Pinpoint the cell where the given text exists, returning its (x, y) midpoint coordinate. 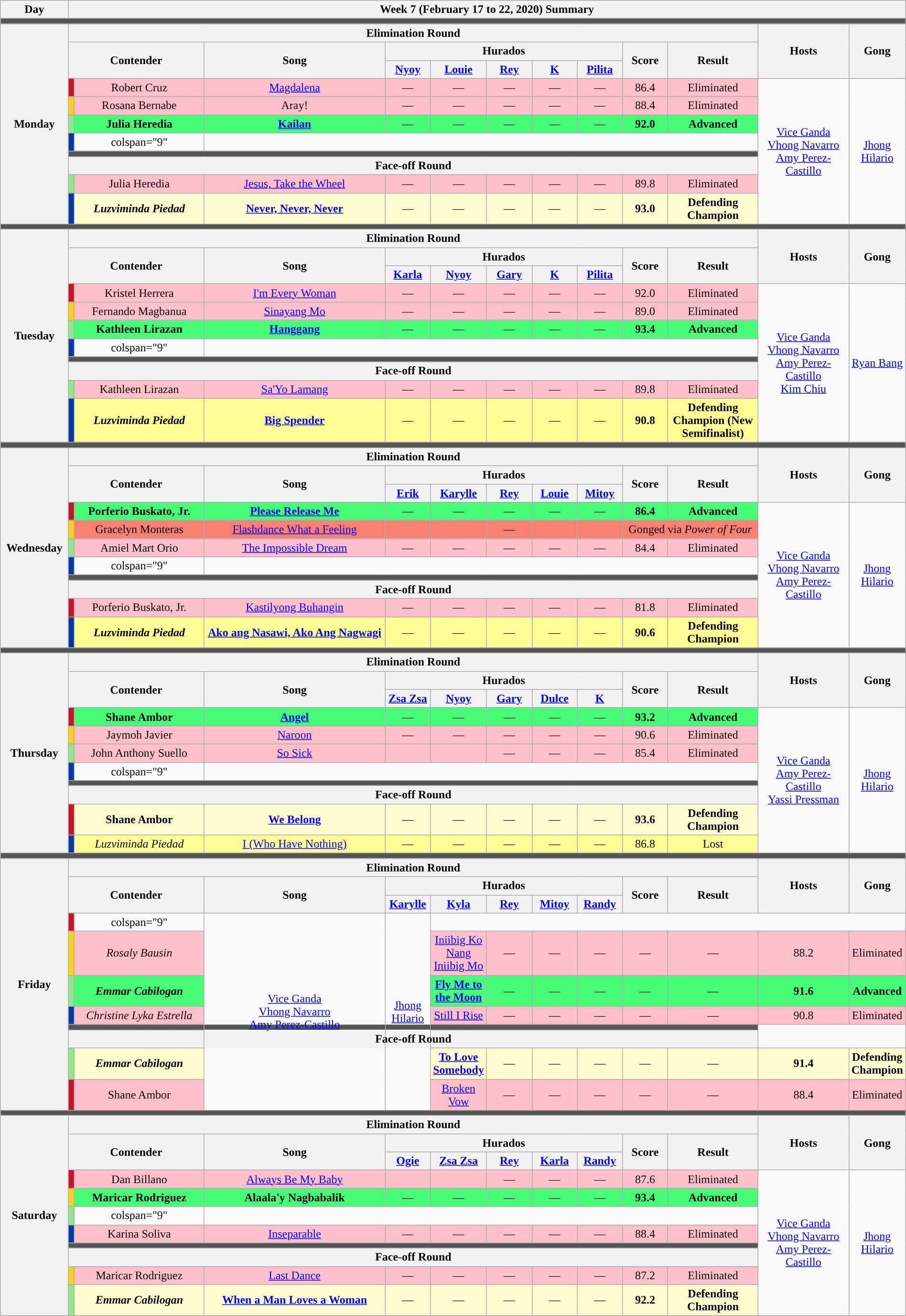
When a Man Loves a Woman (294, 1300)
Defending Champion (New Semifinalist) (713, 420)
Big Spender (294, 420)
85.4 (645, 753)
Monday (34, 124)
89.0 (645, 311)
Jaymoh Javier (140, 735)
92.2 (645, 1300)
I (Who Have Nothing) (294, 844)
Vice GandaAmy Perez-CastilloYassi Pressman (804, 780)
Rosana Bernabe (140, 106)
I'm Every Woman (294, 293)
The Impossible Dream (294, 548)
Robert Cruz (140, 87)
To Love Somebody (459, 1063)
Week 7 (February 17 to 22, 2020) Summary (487, 10)
Wednesday (34, 548)
Sinayang Mo (294, 311)
Naroon (294, 735)
Tuesday (34, 336)
Vice GandaVhong NavarroAmy Perez-CastilloKim Chiu (804, 363)
88.2 (804, 953)
93.0 (645, 208)
Last Dance (294, 1275)
Dulce (554, 698)
We Belong (294, 819)
Lost (713, 844)
Rosaly Bausin (140, 953)
Karina Soliva (140, 1234)
Always Be My Baby (294, 1179)
Kristel Herrera (140, 293)
Magdalena (294, 87)
Dan Billano (140, 1179)
Gracelyn Monteras (140, 530)
86.8 (645, 844)
Angel (294, 717)
Kailan (294, 124)
Amiel Mart Orio (140, 548)
91.4 (804, 1063)
Alaala'y Nagbabalik (294, 1197)
Friday (34, 985)
Day (34, 10)
87.6 (645, 1179)
Saturday (34, 1216)
93.6 (645, 819)
81.8 (645, 608)
Christine Lyka Estrella (140, 1015)
Jesus, Take the Wheel (294, 184)
Ogie (408, 1161)
87.2 (645, 1275)
91.6 (804, 990)
Gonged via Power of Four (690, 530)
93.2 (645, 717)
Please Release Me (294, 511)
Never, Never, Never (294, 208)
Still I Rise (459, 1015)
Kastilyong Buhangin (294, 608)
Aray! (294, 106)
Flashdance What a Feeling (294, 530)
Broken Vow (459, 1095)
Erik (408, 493)
Kyla (459, 904)
John Anthony Suello (140, 753)
Ako ang Nasawi, Ako Ang Nagwagi (294, 632)
Fernando Magbanua (140, 311)
Fly Me to the Moon (459, 990)
Thursday (34, 753)
Hanggang (294, 329)
Inseparable (294, 1234)
Ryan Bang (877, 363)
Sa'Yo Lamang (294, 389)
84.4 (645, 548)
Iniibig Ko Nang Iniibig Mo (459, 953)
So Sick (294, 753)
